Pinpoint the cell where the given text exists, returning its [x, y] midpoint coordinate. 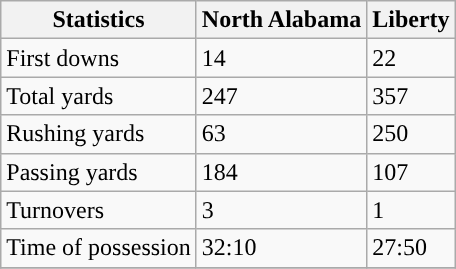
184 [281, 172]
Passing yards [99, 172]
First downs [99, 58]
Liberty [411, 20]
Time of possession [99, 248]
63 [281, 134]
1 [411, 210]
250 [411, 134]
107 [411, 172]
Total yards [99, 96]
32:10 [281, 248]
247 [281, 96]
27:50 [411, 248]
Turnovers [99, 210]
Statistics [99, 20]
3 [281, 210]
14 [281, 58]
357 [411, 96]
North Alabama [281, 20]
Rushing yards [99, 134]
22 [411, 58]
